Identify which cell holds the provided text, then report its (X, Y) central coordinate. 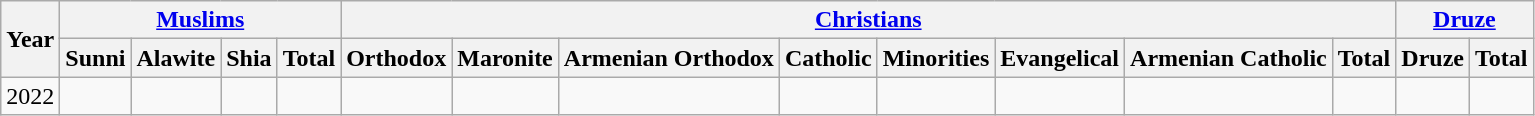
2022 (30, 96)
Catholic (828, 58)
Armenian Orthodox (668, 58)
Sunni (96, 58)
Year (30, 39)
Alawite (176, 58)
Shia (249, 58)
Armenian Catholic (1229, 58)
Christians (868, 20)
Maronite (506, 58)
Orthodox (396, 58)
Minorities (936, 58)
Muslims (200, 20)
Evangelical (1060, 58)
